Output the [X, Y] coordinate of the center of the cell containing the given text.  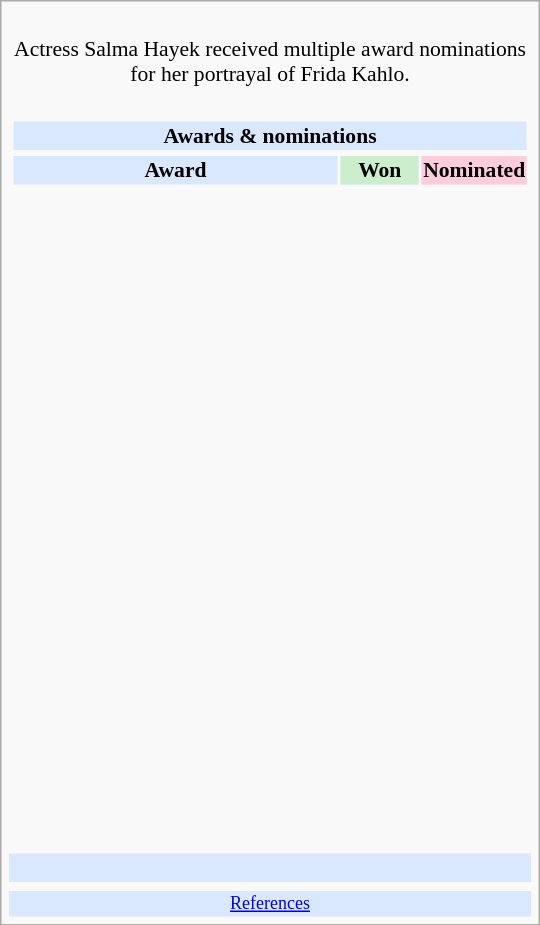
References [270, 904]
Awards & nominations [270, 135]
Actress Salma Hayek received multiple award nominations for her portrayal of Frida Kahlo. [270, 49]
Award [175, 170]
Awards & nominations Award Won Nominated [270, 470]
Won [380, 170]
Nominated [474, 170]
